Detect which cell encompasses the target text, then output its (x, y) center coordinate. 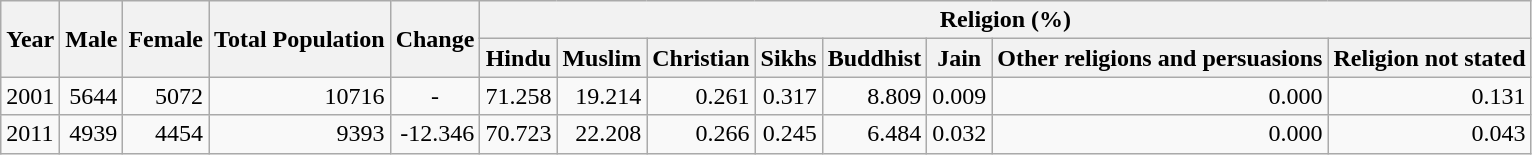
0.032 (960, 134)
5644 (92, 96)
Christian (701, 58)
0.317 (788, 96)
-12.346 (435, 134)
Female (166, 39)
19.214 (602, 96)
2001 (30, 96)
0.245 (788, 134)
Buddhist (874, 58)
Male (92, 39)
6.484 (874, 134)
0.131 (1430, 96)
0.266 (701, 134)
Change (435, 39)
Religion not stated (1430, 58)
4454 (166, 134)
9393 (300, 134)
2011 (30, 134)
5072 (166, 96)
Hindu (518, 58)
- (435, 96)
Sikhs (788, 58)
0.009 (960, 96)
71.258 (518, 96)
Year (30, 39)
Muslim (602, 58)
10716 (300, 96)
8.809 (874, 96)
Jain (960, 58)
Other religions and persuasions (1160, 58)
0.043 (1430, 134)
4939 (92, 134)
70.723 (518, 134)
Total Population (300, 39)
0.261 (701, 96)
Religion (%) (1006, 20)
22.208 (602, 134)
